Scan for the cell matching the given text and deliver its (X, Y) coordinate at center. 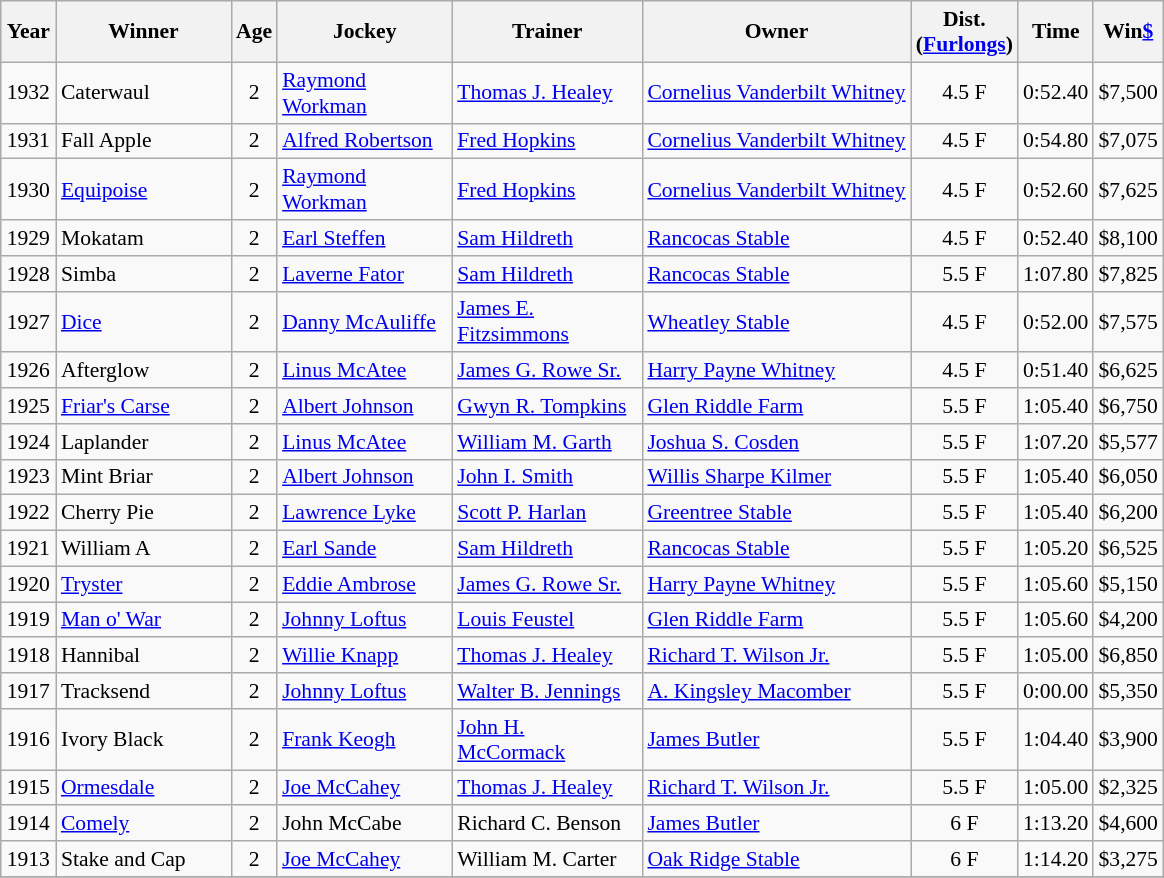
1925 (28, 406)
Willie Knapp (364, 656)
0:54.80 (1056, 141)
Frank Keogh (364, 740)
Walter B. Jennings (547, 691)
Ormesdale (144, 788)
Win$ (1128, 32)
0:52.00 (1056, 322)
1:05.20 (1056, 549)
Caterwaul (144, 92)
Dice (144, 322)
$6,525 (1128, 549)
$5,150 (1128, 584)
$7,075 (1128, 141)
$7,575 (1128, 322)
Gwyn R. Tompkins (547, 406)
1930 (28, 190)
Owner (776, 32)
John H. McCormack (547, 740)
$7,825 (1128, 274)
Wheatley Stable (776, 322)
William M. Carter (547, 859)
Trainer (547, 32)
Cherry Pie (144, 513)
Louis Feustel (547, 620)
1920 (28, 584)
$6,200 (1128, 513)
Alfred Robertson (364, 141)
1:07.80 (1056, 274)
1:14.20 (1056, 859)
Fall Apple (144, 141)
$5,577 (1128, 442)
Comely (144, 824)
1924 (28, 442)
Oak Ridge Stable (776, 859)
$5,350 (1128, 691)
Jockey (364, 32)
1917 (28, 691)
$3,900 (1128, 740)
A. Kingsley Macomber (776, 691)
Man o' War (144, 620)
Equipoise (144, 190)
1927 (28, 322)
Danny McAuliffe (364, 322)
Lawrence Lyke (364, 513)
John I. Smith (547, 477)
Richard C. Benson (547, 824)
Time (1056, 32)
$6,850 (1128, 656)
1921 (28, 549)
John McCabe (364, 824)
Winner (144, 32)
1918 (28, 656)
1915 (28, 788)
Tracksend (144, 691)
Age (254, 32)
$6,750 (1128, 406)
Friar's Carse (144, 406)
1:04.40 (1056, 740)
$8,100 (1128, 238)
1:07.20 (1056, 442)
$4,600 (1128, 824)
Laverne Fator (364, 274)
Scott P. Harlan (547, 513)
1:13.20 (1056, 824)
Tryster (144, 584)
Simba (144, 274)
1919 (28, 620)
$6,625 (1128, 371)
$2,325 (1128, 788)
Mint Briar (144, 477)
$7,500 (1128, 92)
Eddie Ambrose (364, 584)
1926 (28, 371)
William M. Garth (547, 442)
1932 (28, 92)
Afterglow (144, 371)
Earl Steffen (364, 238)
Willis Sharpe Kilmer (776, 477)
1916 (28, 740)
Laplander (144, 442)
1923 (28, 477)
Year (28, 32)
William A (144, 549)
0:52.60 (1056, 190)
Earl Sande (364, 549)
1913 (28, 859)
0:00.00 (1056, 691)
1914 (28, 824)
$6,050 (1128, 477)
Stake and Cap (144, 859)
$3,275 (1128, 859)
Mokatam (144, 238)
Ivory Black (144, 740)
1929 (28, 238)
1928 (28, 274)
$4,200 (1128, 620)
Greentree Stable (776, 513)
1931 (28, 141)
0:51.40 (1056, 371)
1922 (28, 513)
Joshua S. Cosden (776, 442)
$7,625 (1128, 190)
James E. Fitzsimmons (547, 322)
Hannibal (144, 656)
Dist. (Furlongs) (964, 32)
